From the cell containing the given text, extract its center point as (x, y) coordinate. 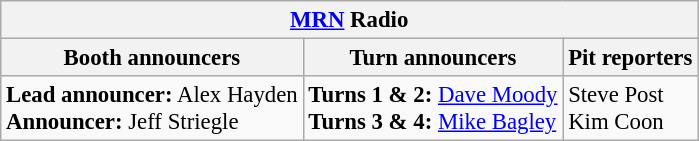
Pit reporters (630, 58)
MRN Radio (350, 20)
Turns 1 & 2: Dave MoodyTurns 3 & 4: Mike Bagley (433, 108)
Booth announcers (152, 58)
Steve PostKim Coon (630, 108)
Lead announcer: Alex HaydenAnnouncer: Jeff Striegle (152, 108)
Turn announcers (433, 58)
